Scan for the cell matching the given text and deliver its [X, Y] coordinate at center. 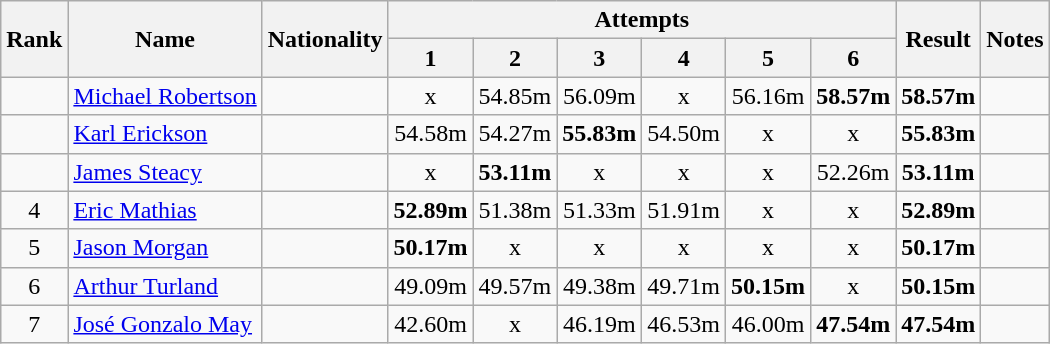
Karl Erickson [165, 134]
49.38m [600, 286]
51.91m [684, 210]
Nationality [325, 39]
46.53m [684, 324]
1 [430, 58]
46.19m [600, 324]
Attempts [642, 20]
54.85m [515, 96]
56.09m [600, 96]
José Gonzalo May [165, 324]
7 [34, 324]
2 [515, 58]
49.57m [515, 286]
Result [938, 39]
42.60m [430, 324]
Jason Morgan [165, 248]
54.50m [684, 134]
51.33m [600, 210]
Name [165, 39]
54.58m [430, 134]
James Steacy [165, 172]
Notes [1015, 39]
56.16m [768, 96]
3 [600, 58]
Arthur Turland [165, 286]
49.09m [430, 286]
54.27m [515, 134]
51.38m [515, 210]
49.71m [684, 286]
Eric Mathias [165, 210]
46.00m [768, 324]
Michael Robertson [165, 96]
52.26m [854, 172]
Rank [34, 39]
